From the cell containing the given text, extract its center point as [x, y] coordinate. 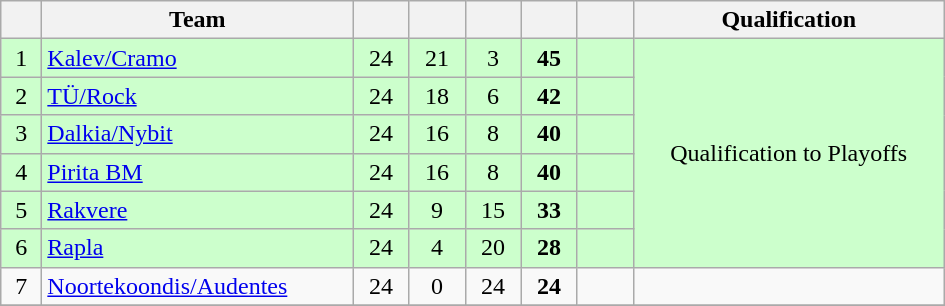
15 [493, 210]
7 [22, 286]
42 [549, 96]
Qualification to Playoffs [788, 153]
Noortekoondis/Audentes [198, 286]
33 [549, 210]
5 [22, 210]
28 [549, 248]
TÜ/Rock [198, 96]
Rapla [198, 248]
9 [437, 210]
Team [198, 20]
18 [437, 96]
2 [22, 96]
20 [493, 248]
1 [22, 58]
21 [437, 58]
Dalkia/Nybit [198, 134]
45 [549, 58]
0 [437, 286]
Rakvere [198, 210]
Pirita BM [198, 172]
Kalev/Cramo [198, 58]
Qualification [788, 20]
